Provide the (X, Y) coordinate of the cell's center where the given text is located.  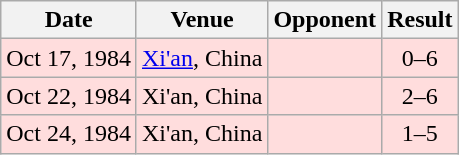
Opponent (325, 20)
Venue (202, 20)
Oct 17, 1984 (69, 58)
1–5 (420, 134)
Oct 22, 1984 (69, 96)
2–6 (420, 96)
Result (420, 20)
0–6 (420, 58)
Oct 24, 1984 (69, 134)
Date (69, 20)
